Output the [X, Y] coordinate of the center of the cell containing the given text.  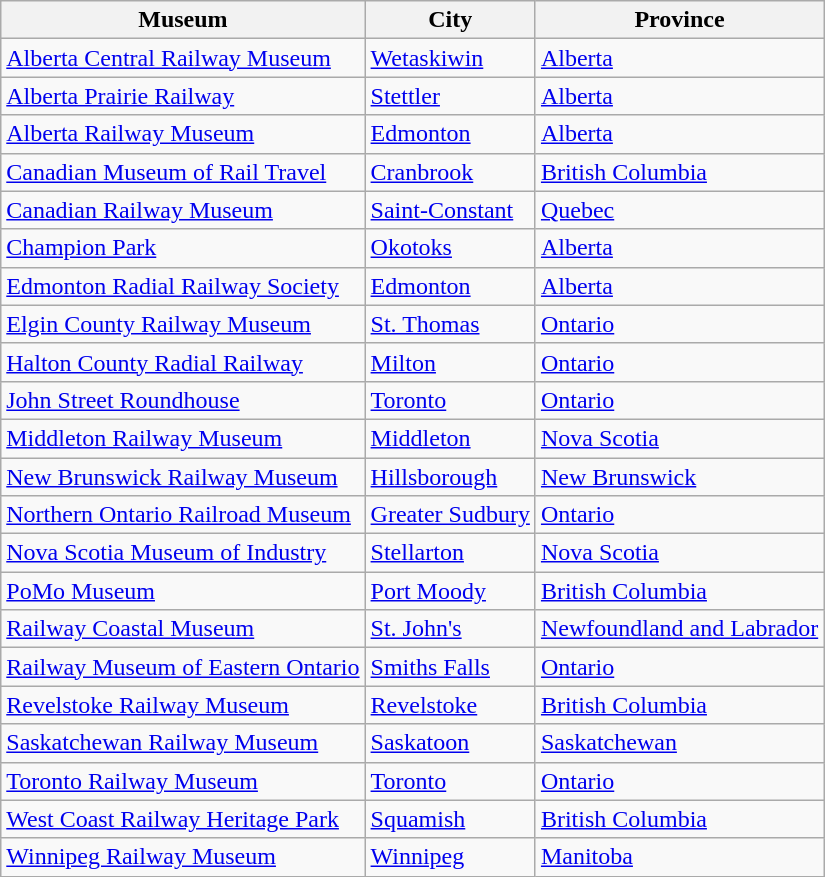
Railway Coastal Museum [183, 629]
Elgin County Railway Museum [183, 324]
Okotoks [450, 248]
Manitoba [679, 857]
Province [679, 20]
Revelstoke [450, 705]
Milton [450, 362]
Nova Scotia Museum of Industry [183, 553]
Saskatoon [450, 743]
Stellarton [450, 553]
Edmonton Radial Railway Society [183, 286]
West Coast Railway Heritage Park [183, 819]
Greater Sudbury [450, 515]
Quebec [679, 210]
Northern Ontario Railroad Museum [183, 515]
Saint-Constant [450, 210]
Winnipeg Railway Museum [183, 857]
Toronto Railway Museum [183, 781]
Champion Park [183, 248]
Alberta Railway Museum [183, 134]
St. Thomas [450, 324]
Stettler [450, 96]
Saskatchewan [679, 743]
Smiths Falls [450, 667]
Middleton Railway Museum [183, 438]
New Brunswick [679, 477]
Newfoundland and Labrador [679, 629]
Saskatchewan Railway Museum [183, 743]
Alberta Prairie Railway [183, 96]
Canadian Museum of Rail Travel [183, 172]
Alberta Central Railway Museum [183, 58]
Halton County Radial Railway [183, 362]
Railway Museum of Eastern Ontario [183, 667]
PoMo Museum [183, 591]
St. John's [450, 629]
Hillsborough [450, 477]
John Street Roundhouse [183, 400]
City [450, 20]
Middleton [450, 438]
Cranbrook [450, 172]
Canadian Railway Museum [183, 210]
Revelstoke Railway Museum [183, 705]
Wetaskiwin [450, 58]
New Brunswick Railway Museum [183, 477]
Winnipeg [450, 857]
Squamish [450, 819]
Museum [183, 20]
Port Moody [450, 591]
